Scan for the cell matching the given text and deliver its (X, Y) coordinate at center. 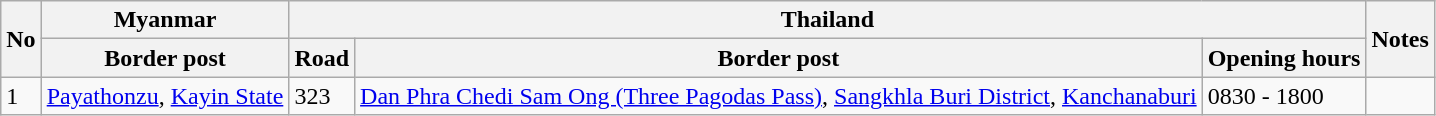
323 (322, 96)
Payathonzu, Kayin State (165, 96)
Opening hours (1284, 58)
Road (322, 58)
0830 - 1800 (1284, 96)
1 (21, 96)
Myanmar (165, 20)
No (21, 39)
Dan Phra Chedi Sam Ong (Three Pagodas Pass), Sangkhla Buri District, Kanchanaburi (779, 96)
Thailand (828, 20)
Notes (1400, 39)
